Search for the cell housing the specified text and yield its (X, Y) center coordinate. 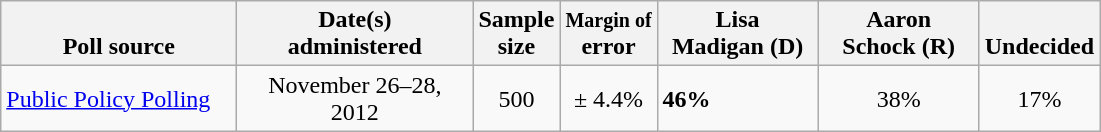
Samplesize (516, 34)
LisaMadigan (D) (738, 34)
46% (738, 98)
500 (516, 98)
Margin oferror (608, 34)
AaronSchock (R) (898, 34)
Undecided (1039, 34)
38% (898, 98)
Poll source (119, 34)
Public Policy Polling (119, 98)
± 4.4% (608, 98)
Date(s)administered (355, 34)
November 26–28, 2012 (355, 98)
17% (1039, 98)
